Capture the cell that displays the provided text and extract its (x, y) central coordinate. 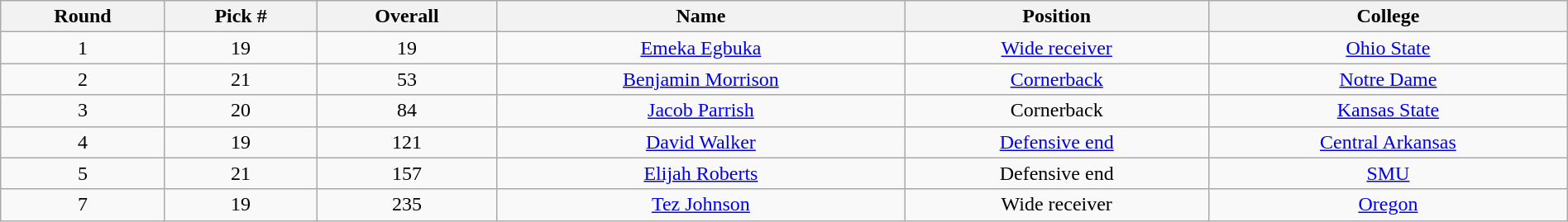
4 (83, 142)
College (1389, 17)
Oregon (1389, 205)
Tez Johnson (701, 205)
235 (407, 205)
Kansas State (1389, 111)
Benjamin Morrison (701, 79)
Ohio State (1389, 48)
20 (241, 111)
121 (407, 142)
Position (1057, 17)
5 (83, 173)
Jacob Parrish (701, 111)
157 (407, 173)
Notre Dame (1389, 79)
2 (83, 79)
SMU (1389, 173)
Elijah Roberts (701, 173)
7 (83, 205)
84 (407, 111)
Round (83, 17)
Name (701, 17)
Central Arkansas (1389, 142)
Overall (407, 17)
Emeka Egbuka (701, 48)
3 (83, 111)
53 (407, 79)
David Walker (701, 142)
1 (83, 48)
Pick # (241, 17)
